For the text-containing cell, return its midpoint in [X, Y] coordinate format. 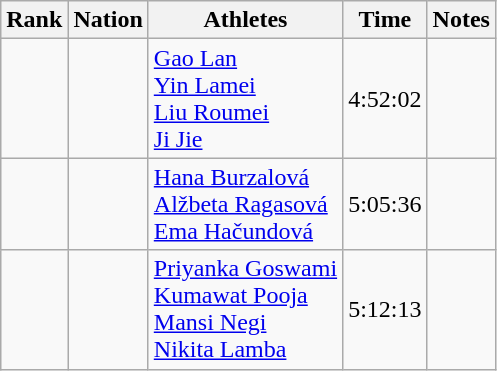
Rank [34, 20]
Time [385, 20]
Notes [461, 20]
Priyanka GoswamiKumawat PoojaMansi NegiNikita Lamba [245, 310]
4:52:02 [385, 98]
Nation [108, 20]
Gao LanYin LameiLiu RoumeiJi Jie [245, 98]
5:05:36 [385, 204]
Athletes [245, 20]
Hana BurzalováAlžbeta RagasováEma Hačundová [245, 204]
5:12:13 [385, 310]
